Identify which cell holds the provided text, then report its [X, Y] central coordinate. 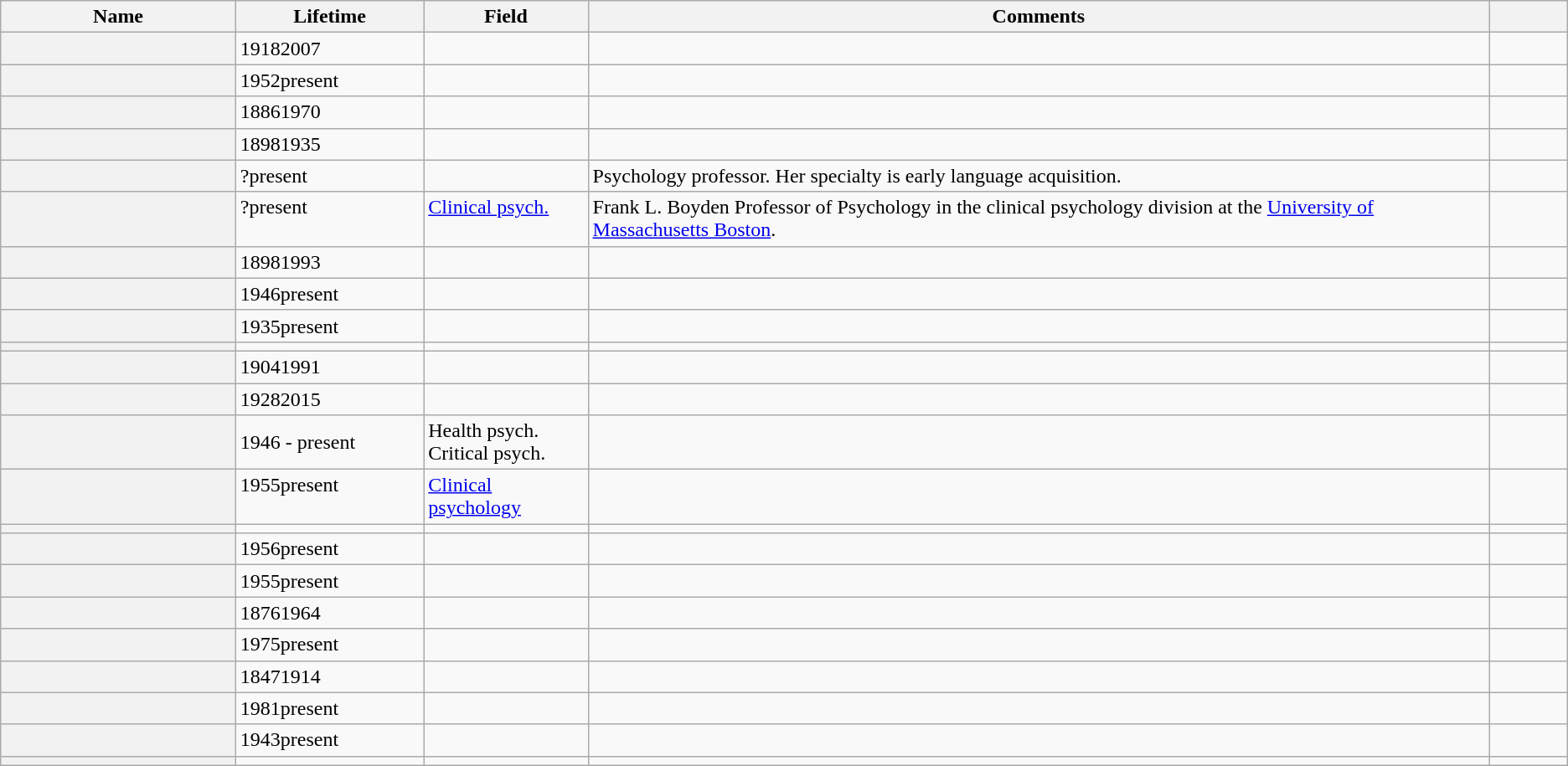
1946 - present [329, 442]
1952present [329, 80]
19041991 [329, 367]
Name [119, 17]
1946present [329, 294]
18471914 [329, 676]
1981present [329, 708]
Frank L. Boyden Professor of Psychology in the clinical psychology division at the University of Massachusetts Boston. [1039, 219]
1943present [329, 740]
Comments [1039, 17]
Field [506, 17]
18861970 [329, 112]
18761964 [329, 613]
18981935 [329, 144]
Psychology professor. Her specialty is early language acquisition. [1039, 176]
1935present [329, 326]
18981993 [329, 262]
Clinical psychology [506, 497]
1956present [329, 549]
Health psych.Critical psych. [506, 442]
19182007 [329, 49]
19282015 [329, 399]
1975present [329, 645]
Lifetime [329, 17]
Clinical psych. [506, 219]
